For the text-containing cell, return its midpoint in (X, Y) coordinate format. 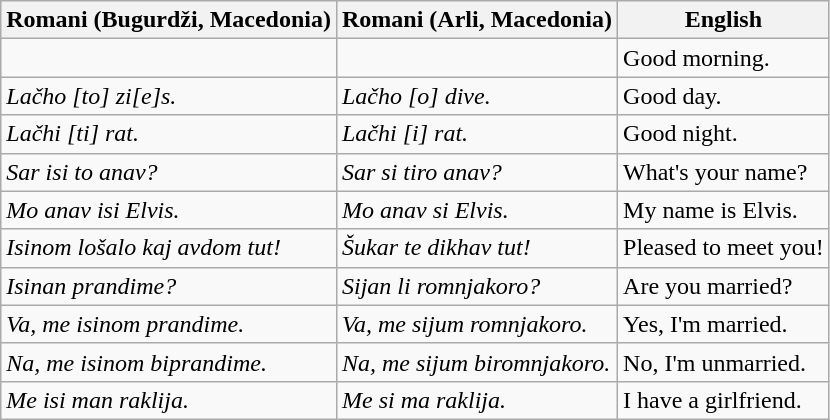
Pleased to meet you! (724, 248)
I have a girlfriend. (724, 400)
Romani (Bugurdži, Macedonia) (169, 20)
Yes, I'm married. (724, 324)
My name is Elvis. (724, 210)
Va, me isinom prandime. (169, 324)
Isinom lošalo kaj avdom tut! (169, 248)
Me si ma raklija. (476, 400)
Are you married? (724, 286)
Mo anav si Elvis. (476, 210)
No, I'm unmarried. (724, 362)
Romani (Arli, Macedonia) (476, 20)
Šukar te dikhav tut! (476, 248)
Isinan prandime? (169, 286)
Mo anav isi Elvis. (169, 210)
Sijan li romnjakoro? (476, 286)
Sar si tiro anav? (476, 172)
Lačho [o] dive. (476, 96)
Lačho [to] zi[e]s. (169, 96)
Good day. (724, 96)
Good night. (724, 134)
English (724, 20)
What's your name? (724, 172)
Na, me isinom biprandime. (169, 362)
Lačhi [i] rat. (476, 134)
Me isi man raklija. (169, 400)
Lačhi [ti] rat. (169, 134)
Na, me sijum biromnjakoro. (476, 362)
Good morning. (724, 58)
Va, me sijum romnjakoro. (476, 324)
Sar isi to anav? (169, 172)
